Capture the cell that displays the provided text and extract its [X, Y] central coordinate. 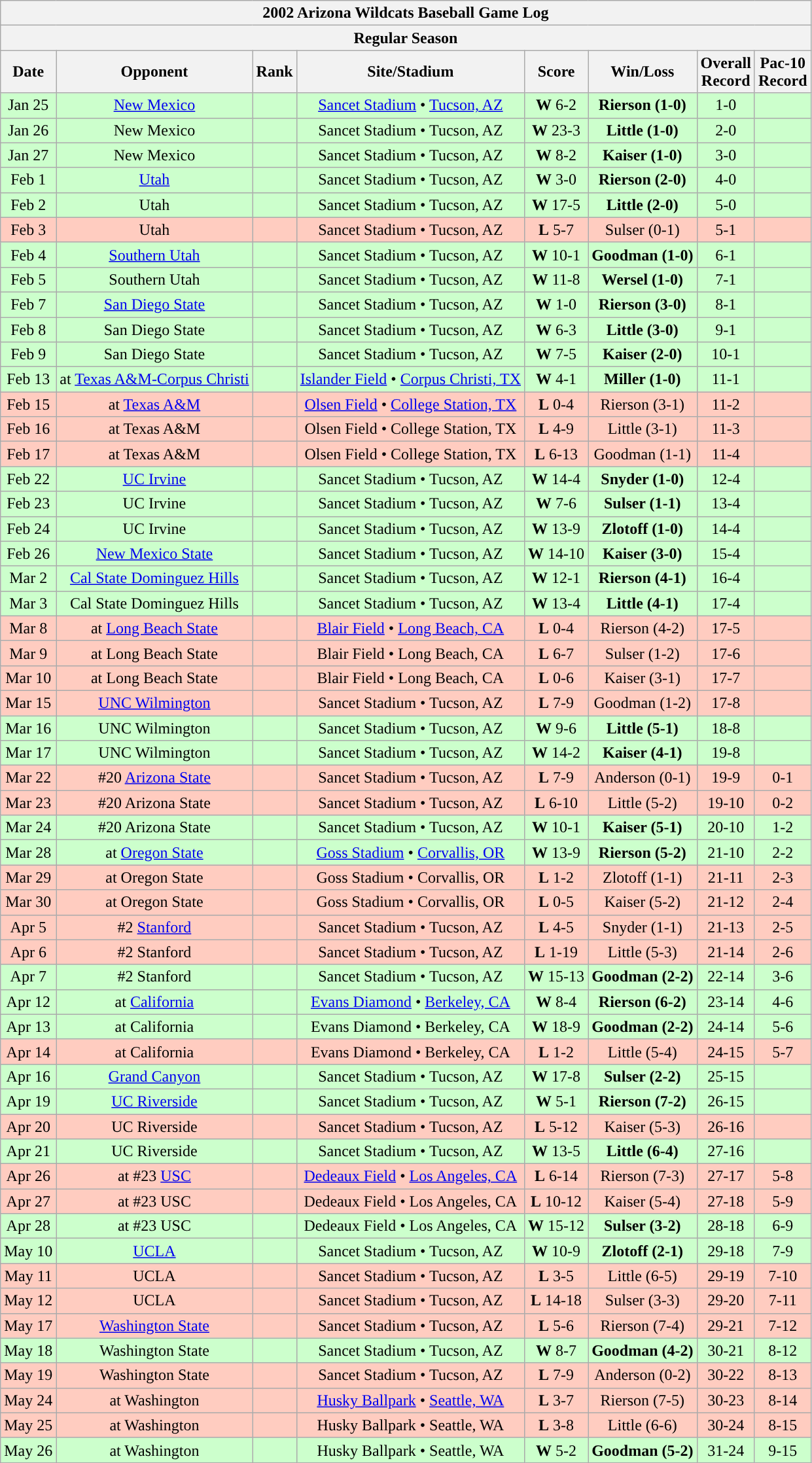
L 3-8 [556, 1425]
Snyder (1-1) [643, 927]
Anderson (0-2) [643, 1375]
Kaiser (4-1) [643, 753]
Little (3-0) [643, 329]
30-24 [726, 1425]
New Mexico State [154, 554]
Rierson (3-0) [643, 304]
11-4 [726, 454]
30-22 [726, 1375]
12-4 [726, 479]
W 8-7 [556, 1350]
Sulser (1-2) [643, 653]
W 3-0 [556, 180]
Snyder (1-0) [643, 479]
Feb 22 [29, 479]
Kaiser (5-2) [643, 902]
3-0 [726, 155]
W 15-13 [556, 977]
7-11 [783, 1301]
L 5-6 [556, 1326]
Rierson (5-2) [643, 853]
Mar 10 [29, 678]
18-8 [726, 728]
Pac-10Record [783, 72]
May 24 [29, 1400]
11-2 [726, 404]
14-4 [726, 529]
Mar 17 [29, 753]
24-14 [726, 1027]
21-13 [726, 927]
W 17-5 [556, 205]
Apr 14 [29, 1051]
7-9 [783, 1251]
Goodman (4-2) [643, 1350]
17-7 [726, 678]
Feb 9 [29, 355]
Zlotoff (2-1) [643, 1251]
Sulser (3-2) [643, 1226]
Little (4-1) [643, 603]
Kaiser (5-1) [643, 828]
Apr 21 [29, 1152]
L 5-12 [556, 1126]
Jan 26 [29, 130]
Mar 2 [29, 578]
5-7 [783, 1051]
Little (6-5) [643, 1276]
Mar 9 [29, 653]
Apr 28 [29, 1226]
May 26 [29, 1450]
Wersel (1-0) [643, 279]
W 7-6 [556, 504]
W 12-1 [556, 578]
Rierson (3-1) [643, 404]
2-2 [783, 853]
Mar 22 [29, 778]
Kaiser (5-3) [643, 1126]
2-3 [783, 877]
Feb 5 [29, 279]
Jan 27 [29, 155]
W 23-3 [556, 130]
29-21 [726, 1326]
6-9 [783, 1226]
Mar 16 [29, 728]
Little (1-0) [643, 130]
2002 Arizona Wildcats Baseball Game Log [406, 13]
W 13-4 [556, 603]
May 10 [29, 1251]
L 3-5 [556, 1276]
7-10 [783, 1276]
29-19 [726, 1276]
Rierson (2-0) [643, 180]
Apr 27 [29, 1201]
5-6 [783, 1027]
W 10-9 [556, 1251]
Feb 4 [29, 255]
Feb 2 [29, 205]
OverallRecord [726, 72]
13-4 [726, 504]
Sulser (0-1) [643, 230]
Feb 15 [29, 404]
25-15 [726, 1076]
May 25 [29, 1425]
May 19 [29, 1375]
Mar 29 [29, 877]
8-1 [726, 304]
L 10-12 [556, 1201]
L 14-18 [556, 1301]
Rierson (7-5) [643, 1400]
5-0 [726, 205]
Rierson (4-2) [643, 628]
W 6-3 [556, 329]
L 6-14 [556, 1176]
L 1-19 [556, 952]
W 8-2 [556, 155]
Rierson (6-2) [643, 1002]
Win/Loss [643, 72]
26-16 [726, 1126]
28-18 [726, 1226]
Apr 6 [29, 952]
21-10 [726, 853]
Rierson (1-0) [643, 105]
Goodman (5-2) [643, 1450]
Feb 16 [29, 429]
Mar 15 [29, 703]
Feb 17 [29, 454]
Rierson (7-4) [643, 1326]
Sulser (2-2) [643, 1076]
W 8-4 [556, 1002]
8-12 [783, 1350]
Little (6-4) [643, 1152]
Kaiser (3-1) [643, 678]
21-11 [726, 877]
0-1 [783, 778]
3-6 [783, 977]
0-2 [783, 803]
10-1 [726, 355]
Little (5-2) [643, 803]
26-15 [726, 1101]
W 14-4 [556, 479]
Apr 26 [29, 1176]
4-0 [726, 180]
May 18 [29, 1350]
L 6-10 [556, 803]
23-14 [726, 1002]
17-4 [726, 603]
Goodman (1-1) [643, 454]
Kaiser (2-0) [643, 355]
Little (2-0) [643, 205]
W 14-10 [556, 554]
16-4 [726, 578]
27-18 [726, 1201]
W 4-1 [556, 379]
5-1 [726, 230]
Feb 3 [29, 230]
Goodman (1-2) [643, 703]
W 11-8 [556, 279]
27-16 [726, 1152]
17-6 [726, 653]
2-6 [783, 952]
Feb 1 [29, 180]
30-21 [726, 1350]
L 6-7 [556, 653]
Date [29, 72]
17-8 [726, 703]
21-12 [726, 902]
Rierson (7-3) [643, 1176]
Apr 20 [29, 1126]
Kaiser (1-0) [643, 155]
Sulser (3-3) [643, 1301]
W 18-9 [556, 1027]
Apr 13 [29, 1027]
Rank [275, 72]
Mar 30 [29, 902]
Little (5-1) [643, 728]
27-17 [726, 1176]
1-2 [783, 828]
May 17 [29, 1326]
L 4-9 [556, 429]
Little (5-3) [643, 952]
Grand Canyon [154, 1076]
2-4 [783, 902]
W 5-2 [556, 1450]
Sulser (1-1) [643, 504]
Little (3-1) [643, 429]
Score [556, 72]
W 13-5 [556, 1152]
2-5 [783, 927]
Feb 23 [29, 504]
Miller (1-0) [643, 379]
Zlotoff (1-0) [643, 529]
May 11 [29, 1276]
at Texas A&M-Corpus Christi [154, 379]
Little (6-6) [643, 1425]
19-8 [726, 753]
7-1 [726, 279]
Apr 12 [29, 1002]
9-15 [783, 1450]
L 4-5 [556, 927]
19-10 [726, 803]
Islander Field • Corpus Christi, TX [410, 379]
1-0 [726, 105]
Site/Stadium [410, 72]
6-1 [726, 255]
Feb 7 [29, 304]
Kaiser (3-0) [643, 554]
Regular Season [406, 38]
9-1 [726, 329]
Feb 26 [29, 554]
L 3-7 [556, 1400]
W 15-12 [556, 1226]
19-9 [726, 778]
8-13 [783, 1375]
W 1-0 [556, 304]
Goodman (1-0) [643, 255]
30-23 [726, 1400]
Mar 24 [29, 828]
29-20 [726, 1301]
Feb 8 [29, 329]
20-10 [726, 828]
8-14 [783, 1400]
Apr 5 [29, 927]
Feb 24 [29, 529]
Mar 23 [29, 803]
W 7-5 [556, 355]
Jan 25 [29, 105]
11-1 [726, 379]
11-3 [726, 429]
Kaiser (5-4) [643, 1201]
Feb 13 [29, 379]
Apr 19 [29, 1101]
Rierson (4-1) [643, 578]
2-0 [726, 130]
21-14 [726, 952]
May 12 [29, 1301]
Anderson (0-1) [643, 778]
29-18 [726, 1251]
Mar 28 [29, 853]
W 17-8 [556, 1076]
Rierson (7-2) [643, 1101]
31-24 [726, 1450]
Zlotoff (1-1) [643, 877]
7-12 [783, 1326]
Opponent [154, 72]
W 5-1 [556, 1101]
24-15 [726, 1051]
15-4 [726, 554]
5-8 [783, 1176]
W 9-6 [556, 728]
Apr 16 [29, 1076]
L 0-5 [556, 902]
8-15 [783, 1425]
Mar 8 [29, 628]
L 0-6 [556, 678]
W 6-2 [556, 105]
L 5-7 [556, 230]
Apr 7 [29, 977]
L 6-13 [556, 454]
Little (5-4) [643, 1051]
W 14-2 [556, 753]
22-14 [726, 977]
5-9 [783, 1201]
17-5 [726, 628]
4-6 [783, 1002]
Mar 3 [29, 603]
